Pinpoint the cell where the given text exists, returning its (X, Y) midpoint coordinate. 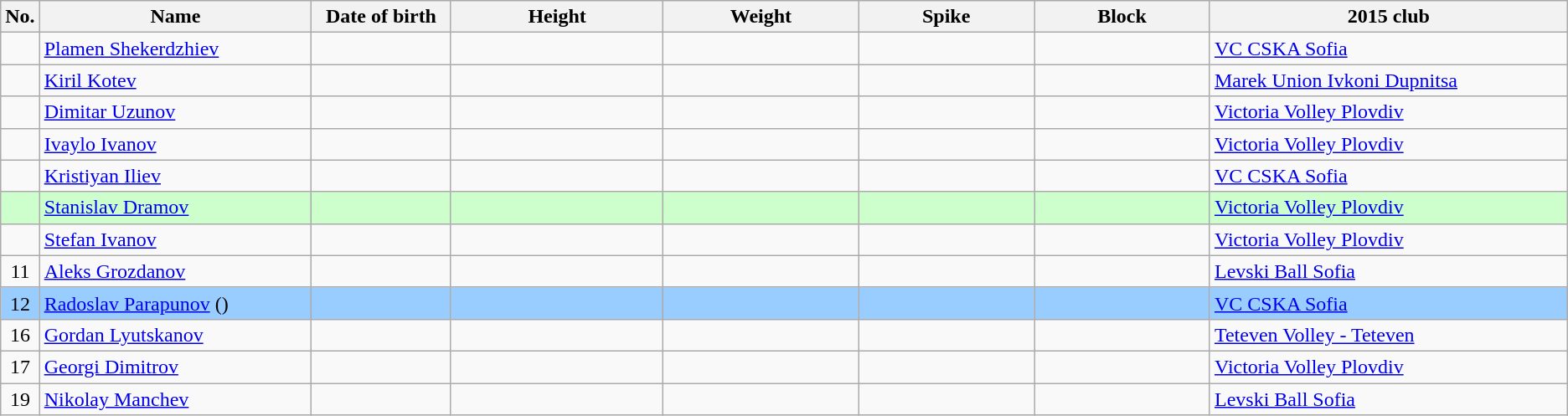
Marek Union Ivkoni Dupnitsa (1389, 80)
Radoslav Parapunov () (176, 303)
19 (20, 399)
17 (20, 367)
Date of birth (381, 17)
Dimitar Uzunov (176, 112)
Teteven Volley - Teteven (1389, 335)
16 (20, 335)
11 (20, 271)
Ivaylo Ivanov (176, 144)
Name (176, 17)
Kiril Kotev (176, 80)
Georgi Dimitrov (176, 367)
Aleks Grozdanov (176, 271)
Nikolay Manchev (176, 399)
Gordan Lyutskanov (176, 335)
Stefan Ivanov (176, 239)
Weight (761, 17)
Block (1122, 17)
Spike (946, 17)
Plamen Shekerdzhiev (176, 49)
2015 club (1389, 17)
Kristiyan Iliev (176, 176)
Height (557, 17)
No. (20, 17)
Stanislav Dramov (176, 208)
12 (20, 303)
